Locate the cell with the specified text and output its [X, Y] center coordinate. 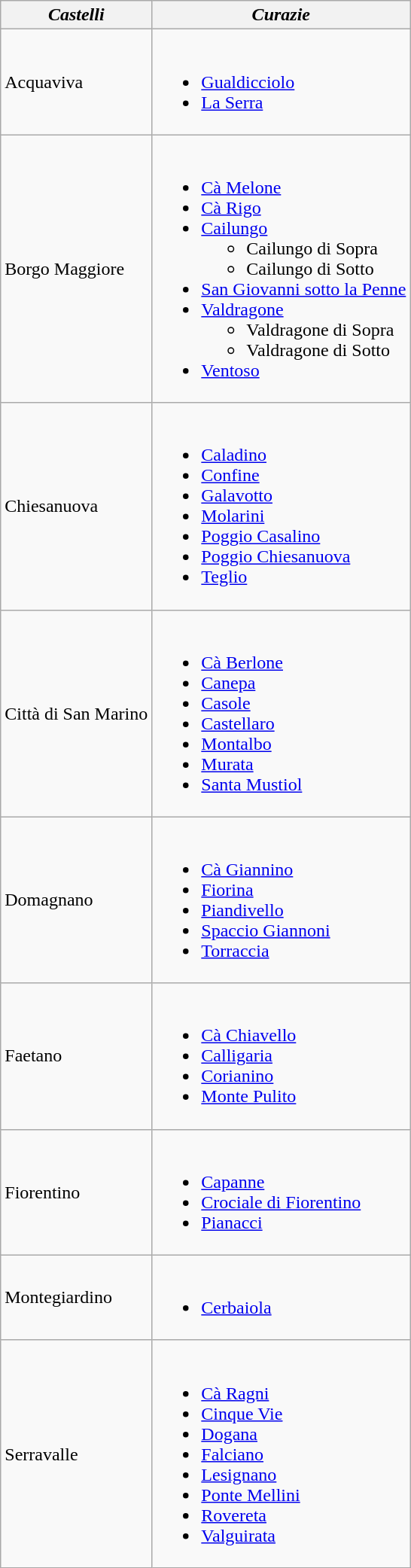
Cerbaiola [282, 1298]
Domagnano [77, 900]
Fiorentino [77, 1192]
Serravalle [77, 1454]
Chiesanuova [77, 506]
Cà RagniCinque VieDoganaFalcianoLesignanoPonte MelliniRoveretaValguirata [282, 1454]
Cà ChiavelloCalligariaCorianinoMonte Pulito [282, 1056]
Città di San Marino [77, 714]
Curazie [282, 15]
Cà GianninoFiorinaPiandivelloSpaccio GiannoniTorraccia [282, 900]
Cà BerloneCanepaCasoleCastellaroMontalboMurataSanta Mustiol [282, 714]
Borgo Maggiore [77, 269]
CaladinoConfineGalavottoMolariniPoggio CasalinoPoggio ChiesanuovaTeglio [282, 506]
CapanneCrociale di FiorentinoPianacci [282, 1192]
Acquaviva [77, 82]
Faetano [77, 1056]
GualdiccioloLa Serra [282, 82]
Castelli [77, 15]
Cà MeloneCà RigoCailungoCailungo di SopraCailungo di SottoSan Giovanni sotto la PenneValdragoneValdragone di SopraValdragone di SottoVentoso [282, 269]
Montegiardino [77, 1298]
